Determine the (X, Y) coordinate at the center of the cell enclosing the given text.  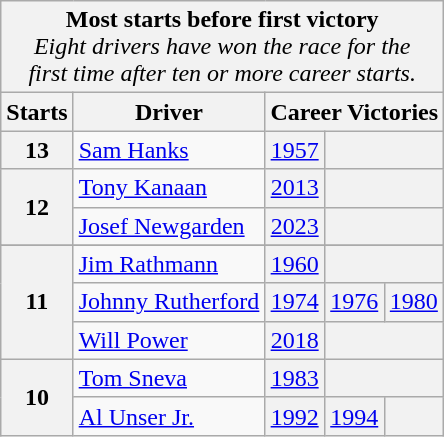
Sam Hanks (169, 150)
Starts (37, 112)
1976 (354, 302)
2013 (295, 188)
Most starts before first victoryEight drivers have won the race for thefirst time after ten or more career starts. (222, 47)
1994 (354, 416)
1974 (295, 302)
Josef Newgarden (169, 226)
1980 (414, 302)
Career Victories (354, 112)
2023 (295, 226)
Al Unser Jr. (169, 416)
1992 (295, 416)
1960 (295, 264)
2018 (295, 340)
Will Power (169, 340)
Driver (169, 112)
Jim Rathmann (169, 264)
Tony Kanaan (169, 188)
12 (37, 207)
1983 (295, 378)
10 (37, 397)
13 (37, 150)
Tom Sneva (169, 378)
11 (37, 302)
Johnny Rutherford (169, 302)
1957 (295, 150)
